Provide the (X, Y) coordinate of the cell's center where the given text is located.  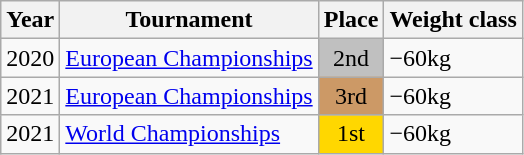
Place (351, 20)
Year (30, 20)
1st (351, 134)
Tournament (189, 20)
2nd (351, 58)
Weight class (453, 20)
3rd (351, 96)
2020 (30, 58)
World Championships (189, 134)
